For the text-containing cell, return its midpoint in [X, Y] coordinate format. 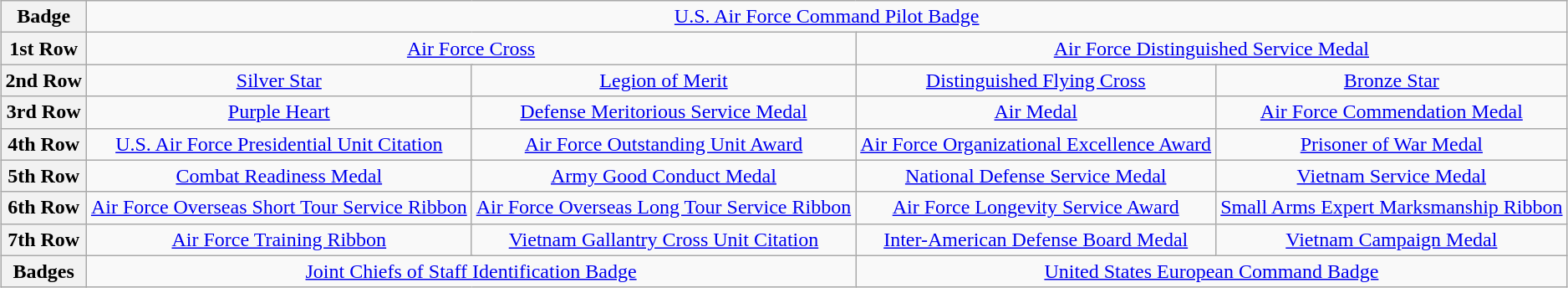
Legion of Merit [664, 80]
Vietnam Campaign Medal [1392, 239]
Air Force Overseas Short Tour Service Ribbon [279, 208]
Air Force Cross [471, 49]
Badges [43, 271]
2nd Row [43, 80]
Air Force Organizational Excellence Award [1036, 144]
Air Medal [1036, 112]
Air Force Longevity Service Award [1036, 208]
3rd Row [43, 112]
Prisoner of War Medal [1392, 144]
Silver Star [279, 80]
7th Row [43, 239]
National Defense Service Medal [1036, 176]
4th Row [43, 144]
Small Arms Expert Marksmanship Ribbon [1392, 208]
U.S. Air Force Command Pilot Badge [827, 17]
Air Force Training Ribbon [279, 239]
Air Force Commendation Medal [1392, 112]
Vietnam Service Medal [1392, 176]
Army Good Conduct Medal [664, 176]
5th Row [43, 176]
Combat Readiness Medal [279, 176]
Vietnam Gallantry Cross Unit Citation [664, 239]
Joint Chiefs of Staff Identification Badge [471, 271]
Air Force Outstanding Unit Award [664, 144]
Bronze Star [1392, 80]
Air Force Overseas Long Tour Service Ribbon [664, 208]
Air Force Distinguished Service Medal [1212, 49]
Defense Meritorious Service Medal [664, 112]
Distinguished Flying Cross [1036, 80]
6th Row [43, 208]
Purple Heart [279, 112]
United States European Command Badge [1212, 271]
Inter-American Defense Board Medal [1036, 239]
1st Row [43, 49]
Badge [43, 17]
U.S. Air Force Presidential Unit Citation [279, 144]
